Find where the given text appears and provide that cell's center as [X, Y] coordinate. 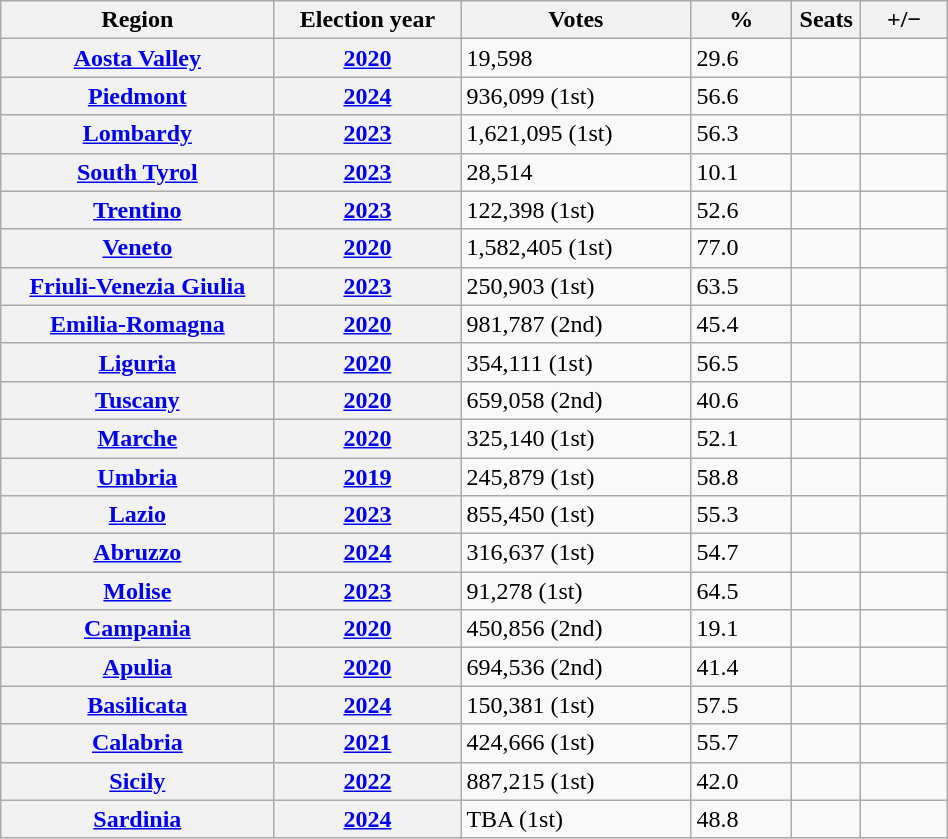
South Tyrol [138, 172]
694,536 (2nd) [576, 667]
45.4 [742, 324]
659,058 (2nd) [576, 400]
Abruzzo [138, 553]
57.5 [742, 705]
Tuscany [138, 400]
855,450 (1st) [576, 515]
250,903 (1st) [576, 286]
Lazio [138, 515]
Lombardy [138, 134]
% [742, 20]
42.0 [742, 781]
Emilia-Romagna [138, 324]
2022 [368, 781]
56.5 [742, 362]
Basilicata [138, 705]
77.0 [742, 248]
424,666 (1st) [576, 743]
Votes [576, 20]
Region [138, 20]
Piedmont [138, 96]
Apulia [138, 667]
10.1 [742, 172]
28,514 [576, 172]
48.8 [742, 819]
54.7 [742, 553]
936,099 (1st) [576, 96]
Aosta Valley [138, 58]
+/− [904, 20]
Sardinia [138, 819]
Calabria [138, 743]
41.4 [742, 667]
Umbria [138, 477]
19,598 [576, 58]
40.6 [742, 400]
450,856 (2nd) [576, 629]
150,381 (1st) [576, 705]
58.8 [742, 477]
981,787 (2nd) [576, 324]
Veneto [138, 248]
63.5 [742, 286]
Marche [138, 438]
2019 [368, 477]
Campania [138, 629]
325,140 (1st) [576, 438]
91,278 (1st) [576, 591]
19.1 [742, 629]
245,879 (1st) [576, 477]
354,111 (1st) [576, 362]
52.6 [742, 210]
2021 [368, 743]
Election year [368, 20]
55.7 [742, 743]
1,621,095 (1st) [576, 134]
Molise [138, 591]
Friuli-Venezia Giulia [138, 286]
887,215 (1st) [576, 781]
316,637 (1st) [576, 553]
52.1 [742, 438]
64.5 [742, 591]
29.6 [742, 58]
Sicily [138, 781]
Seats [826, 20]
1,582,405 (1st) [576, 248]
56.6 [742, 96]
Liguria [138, 362]
55.3 [742, 515]
TBA (1st) [576, 819]
56.3 [742, 134]
122,398 (1st) [576, 210]
Trentino [138, 210]
